Locate the cell with the specified text and output its (X, Y) center coordinate. 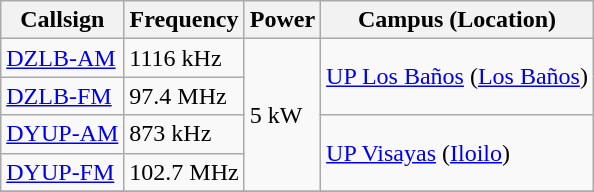
DYUP-FM (62, 172)
DZLB-FM (62, 96)
UP Los Baños (Los Baños) (458, 77)
DYUP-AM (62, 134)
5 kW (282, 115)
102.7 MHz (184, 172)
97.4 MHz (184, 96)
Power (282, 20)
Campus (Location) (458, 20)
873 kHz (184, 134)
Frequency (184, 20)
UP Visayas (Iloilo) (458, 153)
1116 kHz (184, 58)
Callsign (62, 20)
DZLB-AM (62, 58)
